From the cell containing the given text, extract its center point as (x, y) coordinate. 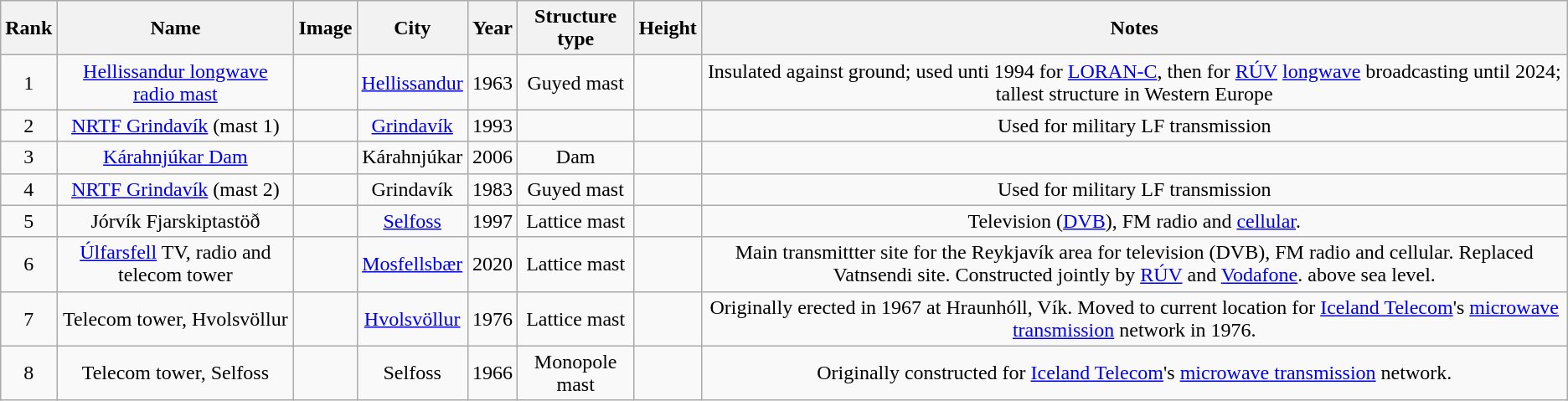
5 (28, 221)
4 (28, 189)
Monopole mast (575, 373)
Originally erected in 1967 at Hraunhóll, Vík. Moved to current location for Iceland Telecom's microwave transmission network in 1976. (1134, 318)
Image (325, 28)
NRTF Grindavík (mast 2) (176, 189)
Insulated against ground; used unti 1994 for LORAN-C, then for RÚV longwave broadcasting until 2024; tallest structure in Western Europe (1134, 82)
Year (493, 28)
1997 (493, 221)
Rank (28, 28)
Telecom tower, Selfoss (176, 373)
2020 (493, 265)
6 (28, 265)
Telecom tower, Hvolsvöllur (176, 318)
8 (28, 373)
2 (28, 126)
1976 (493, 318)
Television (DVB), FM radio and cellular. (1134, 221)
Originally constructed for Iceland Telecom's microwave transmission network. (1134, 373)
NRTF Grindavík (mast 1) (176, 126)
Dam (575, 157)
Kárahnjúkar (412, 157)
2006 (493, 157)
City (412, 28)
Jórvík Fjarskiptastöð (176, 221)
Name (176, 28)
1983 (493, 189)
3 (28, 157)
Hellissandur longwave radio mast (176, 82)
Height (668, 28)
Notes (1134, 28)
1963 (493, 82)
Úlfarsfell TV, radio and telecom tower (176, 265)
1966 (493, 373)
Mosfellsbær (412, 265)
7 (28, 318)
1 (28, 82)
1993 (493, 126)
Kárahnjúkar Dam (176, 157)
Structure type (575, 28)
Hellissandur (412, 82)
Hvolsvöllur (412, 318)
